Determine the (X, Y) coordinate at the center of the cell enclosing the given text.  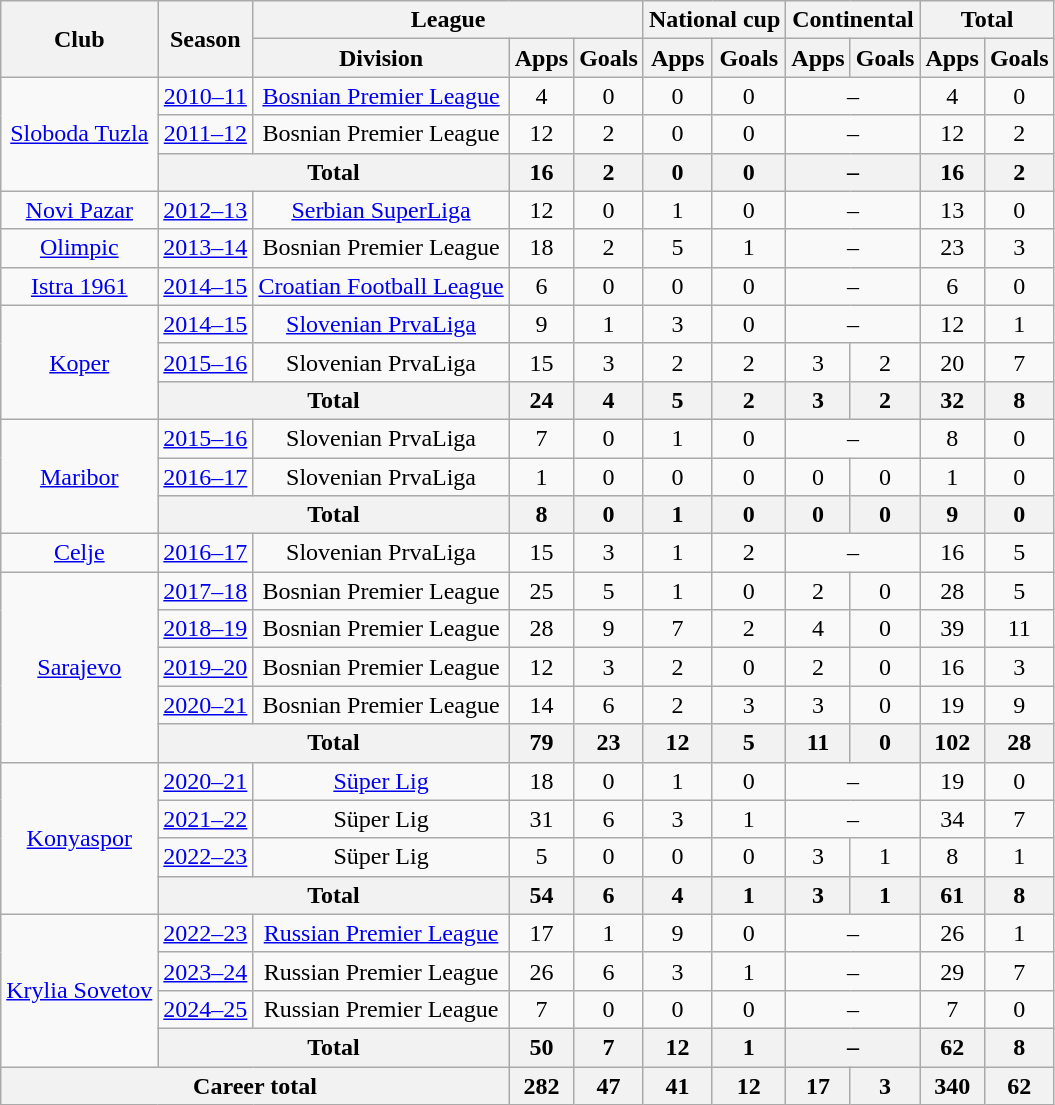
Olimpic (80, 248)
Continental (853, 20)
47 (609, 1085)
Serbian SuperLiga (381, 210)
41 (677, 1085)
282 (541, 1085)
Krylia Sovetov (80, 990)
2021–22 (206, 819)
54 (541, 895)
25 (541, 591)
League (448, 20)
2011–12 (206, 134)
32 (952, 400)
2017–18 (206, 591)
102 (952, 743)
Maribor (80, 476)
Celje (80, 553)
61 (952, 895)
2023–24 (206, 971)
Croatian Football League (381, 286)
13 (952, 210)
29 (952, 971)
24 (541, 400)
340 (952, 1085)
14 (541, 705)
2024–25 (206, 1009)
Club (80, 39)
Sarajevo (80, 667)
Sloboda Tuzla (80, 134)
Season (206, 39)
2018–19 (206, 629)
39 (952, 629)
Istra 1961 (80, 286)
Koper (80, 362)
Konyaspor (80, 838)
79 (541, 743)
Novi Pazar (80, 210)
2012–13 (206, 210)
50 (541, 1047)
Career total (255, 1085)
2013–14 (206, 248)
31 (541, 819)
34 (952, 819)
2019–20 (206, 667)
National cup (714, 20)
2010–11 (206, 96)
Division (381, 58)
20 (952, 362)
